Determine the [x, y] coordinate at the center of the cell enclosing the given text.  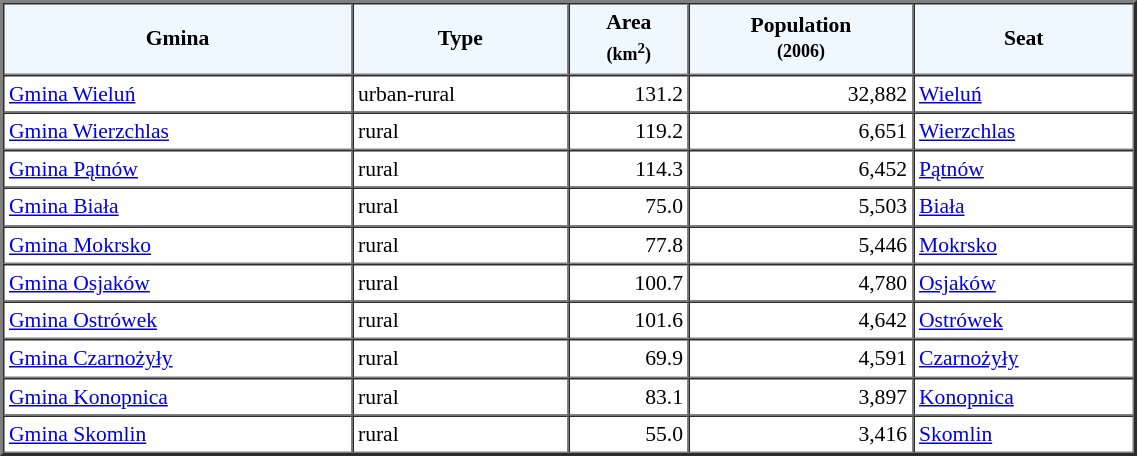
Gmina Osjaków [178, 283]
Gmina Konopnica [178, 396]
Gmina [178, 38]
77.8 [629, 245]
4,591 [801, 359]
Osjaków [1024, 283]
Wieluń [1024, 93]
101.6 [629, 321]
Gmina Czarnożyły [178, 359]
Type [460, 38]
urban-rural [460, 93]
6,452 [801, 169]
Gmina Ostrówek [178, 321]
Gmina Wierzchlas [178, 131]
Gmina Pątnów [178, 169]
3,897 [801, 396]
55.0 [629, 434]
100.7 [629, 283]
83.1 [629, 396]
4,780 [801, 283]
75.0 [629, 207]
Gmina Skomlin [178, 434]
Skomlin [1024, 434]
Gmina Mokrsko [178, 245]
114.3 [629, 169]
Area(km2) [629, 38]
5,446 [801, 245]
6,651 [801, 131]
119.2 [629, 131]
Wierzchlas [1024, 131]
Biała [1024, 207]
Mokrsko [1024, 245]
Gmina Wieluń [178, 93]
69.9 [629, 359]
Population(2006) [801, 38]
32,882 [801, 93]
Pątnów [1024, 169]
3,416 [801, 434]
4,642 [801, 321]
Ostrówek [1024, 321]
5,503 [801, 207]
Seat [1024, 38]
Gmina Biała [178, 207]
Konopnica [1024, 396]
Czarnożyły [1024, 359]
131.2 [629, 93]
